From the cell containing the given text, extract its center point as [X, Y] coordinate. 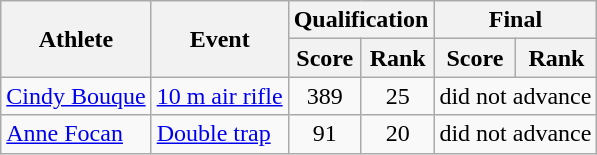
Final [516, 20]
25 [397, 96]
Athlete [76, 39]
91 [324, 134]
Double trap [220, 134]
20 [397, 134]
10 m air rifle [220, 96]
Anne Focan [76, 134]
389 [324, 96]
Cindy Bouque [76, 96]
Event [220, 39]
Qualification [361, 20]
